Detect which cell encompasses the target text, then output its [X, Y] center coordinate. 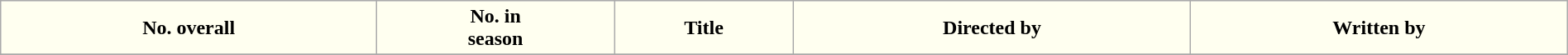
Written by [1379, 28]
No. inseason [495, 28]
No. overall [189, 28]
Title [705, 28]
Directed by [992, 28]
